Scan for the cell matching the given text and deliver its (X, Y) coordinate at center. 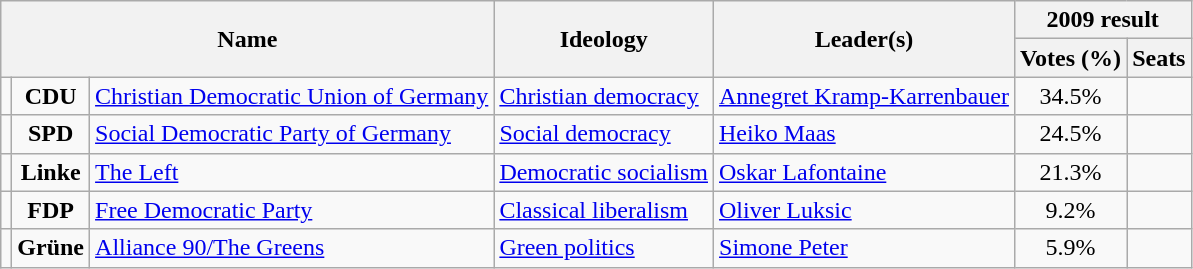
2009 result (1102, 20)
Heiko Maas (864, 134)
Social democracy (604, 134)
Christian democracy (604, 96)
24.5% (1070, 134)
Social Democratic Party of Germany (292, 134)
Alliance 90/The Greens (292, 248)
Seats (1159, 58)
Free Democratic Party (292, 210)
SPD (51, 134)
Grüne (51, 248)
CDU (51, 96)
FDP (51, 210)
Name (248, 39)
Simone Peter (864, 248)
The Left (292, 172)
Ideology (604, 39)
Oliver Luksic (864, 210)
Annegret Kramp-Karrenbauer (864, 96)
21.3% (1070, 172)
5.9% (1070, 248)
Classical liberalism (604, 210)
Linke (51, 172)
Green politics (604, 248)
34.5% (1070, 96)
Christian Democratic Union of Germany (292, 96)
9.2% (1070, 210)
Democratic socialism (604, 172)
Oskar Lafontaine (864, 172)
Leader(s) (864, 39)
Votes (%) (1070, 58)
